Locate the cell with the specified text and output its (x, y) center coordinate. 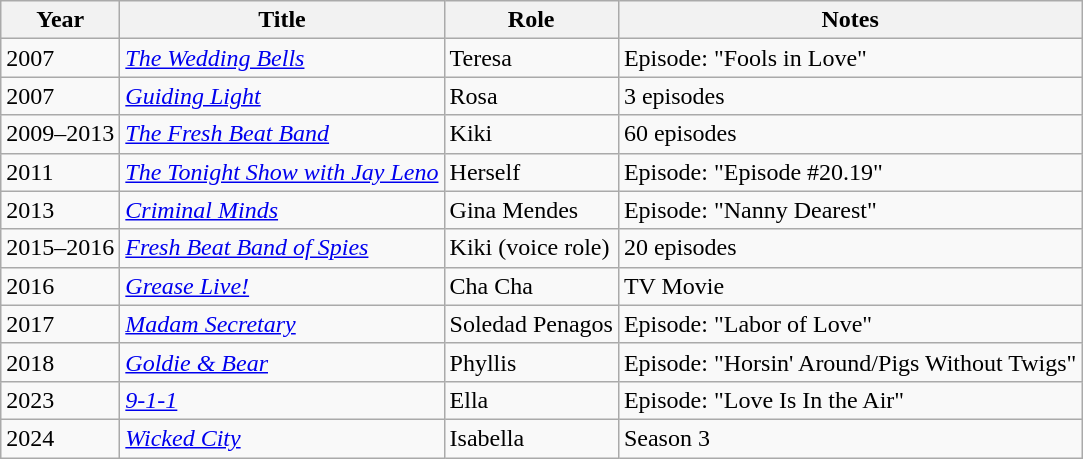
Soledad Penagos (531, 324)
Episode: "Horsin' Around/Pigs Without Twigs" (850, 362)
3 episodes (850, 96)
Rosa (531, 96)
60 episodes (850, 134)
Ella (531, 400)
9-1-1 (282, 400)
20 episodes (850, 248)
Wicked City (282, 438)
2018 (60, 362)
Title (282, 20)
Criminal Minds (282, 210)
Gina Mendes (531, 210)
2015–2016 (60, 248)
Episode: "Labor of Love" (850, 324)
Grease Live! (282, 286)
Teresa (531, 58)
The Wedding Bells (282, 58)
Herself (531, 172)
The Tonight Show with Jay Leno (282, 172)
Isabella (531, 438)
Episode: "Episode #20.19" (850, 172)
Episode: "Fools in Love" (850, 58)
Guiding Light (282, 96)
The Fresh Beat Band (282, 134)
Episode: "Love Is In the Air" (850, 400)
Fresh Beat Band of Spies (282, 248)
2023 (60, 400)
Season 3 (850, 438)
2024 (60, 438)
Phyllis (531, 362)
Cha Cha (531, 286)
TV Movie (850, 286)
2013 (60, 210)
Kiki (voice role) (531, 248)
Role (531, 20)
2017 (60, 324)
2016 (60, 286)
Episode: "Nanny Dearest" (850, 210)
Year (60, 20)
2009–2013 (60, 134)
Notes (850, 20)
Goldie & Bear (282, 362)
2011 (60, 172)
Kiki (531, 134)
Madam Secretary (282, 324)
